Determine the [X, Y] coordinate at the center of the cell enclosing the given text.  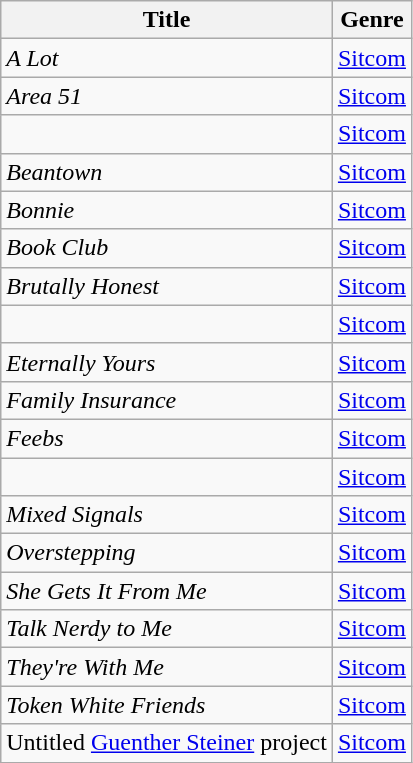
She Gets It From Me [167, 591]
Feebs [167, 438]
Beantown [167, 172]
Mixed Signals [167, 515]
Untitled Guenther Steiner project [167, 743]
A Lot [167, 58]
Title [167, 20]
Brutally Honest [167, 286]
Token White Friends [167, 705]
Book Club [167, 248]
Talk Nerdy to Me [167, 629]
Overstepping [167, 553]
Family Insurance [167, 400]
Bonnie [167, 210]
They're With Me [167, 667]
Genre [372, 20]
Eternally Yours [167, 362]
Area 51 [167, 96]
